Pinpoint the cell where the given text exists, returning its (X, Y) midpoint coordinate. 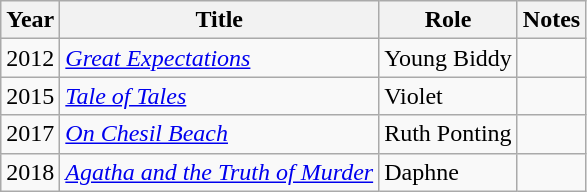
Notes (551, 20)
On Chesil Beach (220, 134)
Agatha and the Truth of Murder (220, 172)
Role (448, 20)
Title (220, 20)
Young Biddy (448, 58)
Daphne (448, 172)
2017 (30, 134)
2012 (30, 58)
Violet (448, 96)
Year (30, 20)
Tale of Tales (220, 96)
2018 (30, 172)
Great Expectations (220, 58)
2015 (30, 96)
Ruth Ponting (448, 134)
